Extract the [x, y] coordinate from the center of the cell holding the provided text.  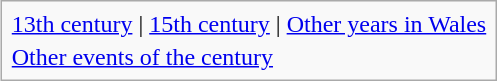
13th century | 15th century | Other years in Wales [248, 24]
Other events of the century [248, 57]
